Provide the (x, y) coordinate of the cell's center where the given text is located.  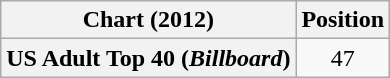
US Adult Top 40 (Billboard) (148, 58)
Position (343, 20)
Chart (2012) (148, 20)
47 (343, 58)
